Return the (X, Y) coordinate for the center point of the cell that contains the specified text.  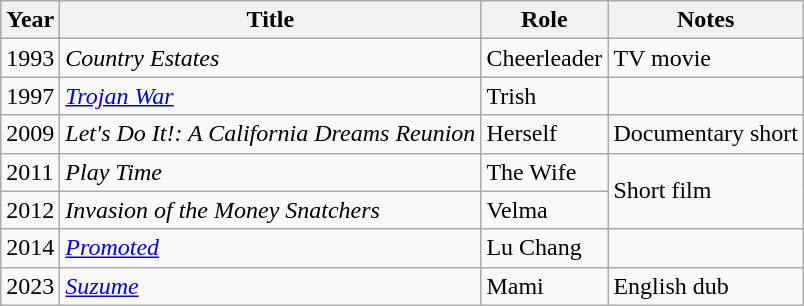
Title (270, 20)
Documentary short (706, 134)
2009 (30, 134)
Promoted (270, 248)
Trish (544, 96)
1997 (30, 96)
TV movie (706, 58)
2023 (30, 286)
2012 (30, 210)
2014 (30, 248)
Suzume (270, 286)
Let's Do It!: A California Dreams Reunion (270, 134)
Trojan War (270, 96)
1993 (30, 58)
Notes (706, 20)
Lu Chang (544, 248)
Velma (544, 210)
Role (544, 20)
Mami (544, 286)
2011 (30, 172)
The Wife (544, 172)
Invasion of the Money Snatchers (270, 210)
Year (30, 20)
Cheerleader (544, 58)
Play Time (270, 172)
Country Estates (270, 58)
English dub (706, 286)
Herself (544, 134)
Short film (706, 191)
